Identify which cell holds the provided text, then report its [X, Y] central coordinate. 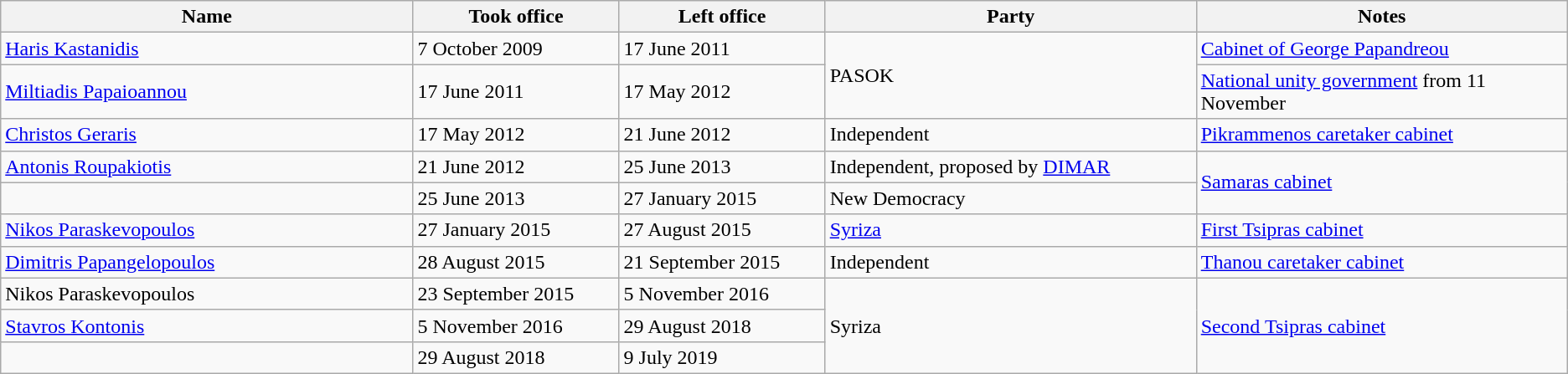
Haris Kastanidis [207, 49]
PASOK [1010, 75]
Left office [722, 17]
Samaras cabinet [1382, 182]
Name [207, 17]
New Democracy [1010, 198]
Miltiadis Papaioannou [207, 92]
Second Tsipras cabinet [1382, 325]
Notes [1382, 17]
Party [1010, 17]
Christos Geraris [207, 135]
Thanou caretaker cabinet [1382, 262]
Dimitris Papangelopoulos [207, 262]
Stavros Kontonis [207, 325]
27 August 2015 [722, 230]
Antonis Roupakiotis [207, 167]
Pikrammenos caretaker cabinet [1382, 135]
28 August 2015 [516, 262]
7 October 2009 [516, 49]
23 September 2015 [516, 294]
9 July 2019 [722, 357]
First Tsipras cabinet [1382, 230]
National unity government from 11 November [1382, 92]
Independent, proposed by DIMAR [1010, 167]
21 September 2015 [722, 262]
Took office [516, 17]
Cabinet of George Papandreou [1382, 49]
